From the cell containing the given text, extract its center point as [X, Y] coordinate. 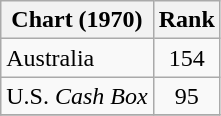
Rank [186, 20]
Australia [77, 58]
U.S. Cash Box [77, 96]
Chart (1970) [77, 20]
95 [186, 96]
154 [186, 58]
